Determine the (x, y) coordinate at the center of the cell enclosing the given text.  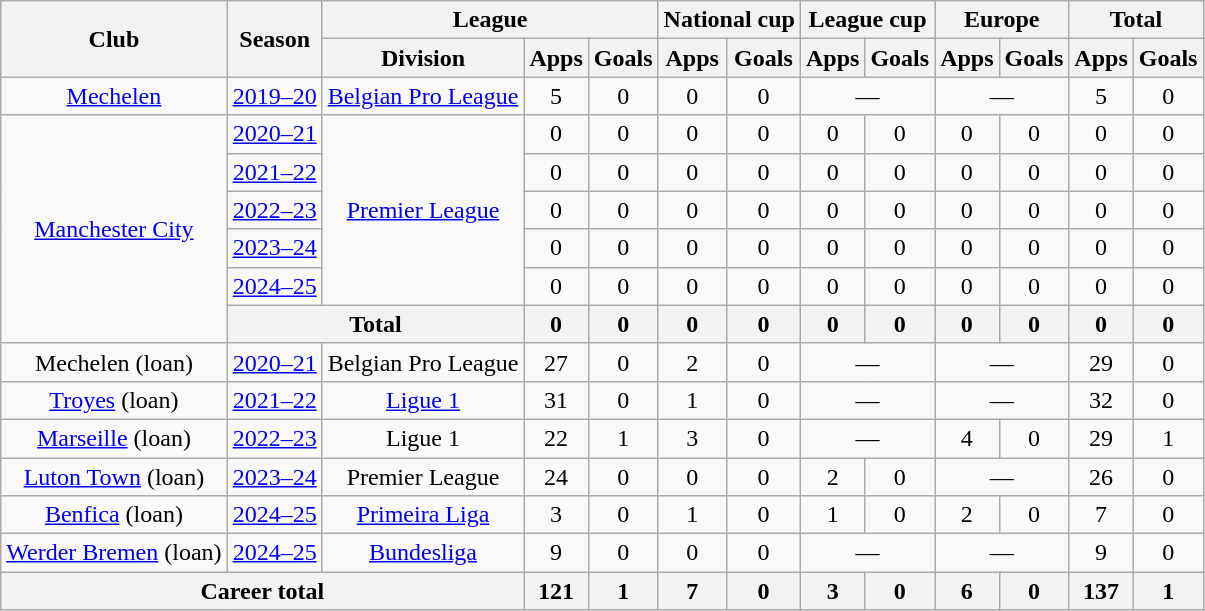
31 (556, 400)
2019–20 (274, 96)
Career total (262, 591)
22 (556, 438)
National cup (729, 20)
Benfica (loan) (114, 515)
Season (274, 39)
Werder Bremen (loan) (114, 553)
Division (423, 58)
26 (1101, 477)
4 (967, 438)
Marseille (loan) (114, 438)
32 (1101, 400)
27 (556, 362)
Mechelen (loan) (114, 362)
Troyes (loan) (114, 400)
League (490, 20)
Club (114, 39)
Luton Town (loan) (114, 477)
Manchester City (114, 229)
League cup (867, 20)
121 (556, 591)
6 (967, 591)
Europe (1002, 20)
137 (1101, 591)
24 (556, 477)
Mechelen (114, 96)
Bundesliga (423, 553)
Primeira Liga (423, 515)
